For the text-containing cell, return its midpoint in [x, y] coordinate format. 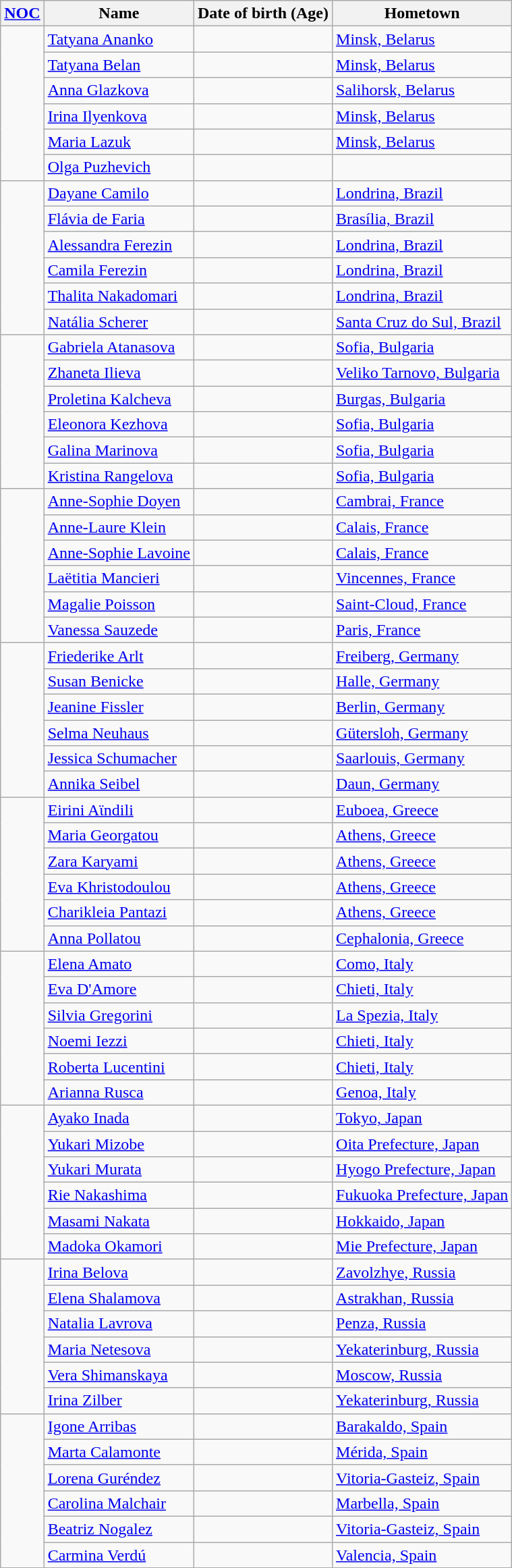
Fukuoka Prefecture, Japan [422, 1195]
La Spezia, Italy [422, 1015]
Vera Shimanskaya [119, 1375]
Maria Georgatou [119, 836]
Anne-Sophie Lavoine [119, 553]
Jessica Schumacher [119, 759]
NOC [22, 13]
Jeanine Fissler [119, 707]
Date of birth (Age) [263, 13]
Eva Khristodoulou [119, 887]
Silvia Gregorini [119, 1015]
Tatyana Belan [119, 65]
Susan Benicke [119, 681]
Maria Lazuk [119, 142]
Lorena Guréndez [119, 1478]
Anne-Laure Klein [119, 527]
Thalita Nakadomari [119, 296]
Halle, Germany [422, 681]
Maria Netesova [119, 1349]
Madoka Okamori [119, 1247]
Masami Nakata [119, 1221]
Name [119, 13]
Dayane Camilo [119, 193]
Moscow, Russia [422, 1375]
Anna Pollatou [119, 938]
Freiberg, Germany [422, 655]
Elena Shalamova [119, 1298]
Mérida, Spain [422, 1452]
Charikleia Pantazi [119, 913]
Roberta Lucentini [119, 1066]
Marbella, Spain [422, 1503]
Burgas, Bulgaria [422, 399]
Euboea, Greece [422, 810]
Irina Belova [119, 1272]
Genoa, Italy [422, 1092]
Penza, Russia [422, 1324]
Marta Calamonte [119, 1452]
Barakaldo, Spain [422, 1426]
Santa Cruz do Sul, Brazil [422, 322]
Carmina Verdú [119, 1555]
Cephalonia, Greece [422, 938]
Astrakhan, Russia [422, 1298]
Rie Nakashima [119, 1195]
Hyogo Prefecture, Japan [422, 1170]
Vincennes, France [422, 578]
Zavolzhye, Russia [422, 1272]
Tatyana Ananko [119, 39]
Laëtitia Mancieri [119, 578]
Beatriz Nogalez [119, 1529]
Proletina Kalcheva [119, 399]
Olga Puzhevich [119, 167]
Tokyo, Japan [422, 1118]
Saarlouis, Germany [422, 759]
Saint-Cloud, France [422, 604]
Kristina Rangelova [119, 476]
Berlin, Germany [422, 707]
Arianna Rusca [119, 1092]
Eirini Aϊndili [119, 810]
Veliko Tarnovo, Bulgaria [422, 373]
Brasília, Brazil [422, 219]
Cambrai, France [422, 502]
Valencia, Spain [422, 1555]
Alessandra Ferezin [119, 244]
Ayako Inada [119, 1118]
Zhaneta Ilieva [119, 373]
Friederike Arlt [119, 655]
Anna Glazkova [119, 90]
Zara Karyami [119, 861]
Gabriela Atanasova [119, 348]
Paris, France [422, 630]
Selma Neuhaus [119, 732]
Irina Ilyenkova [119, 116]
Hometown [422, 13]
Elena Amato [119, 964]
Anne-Sophie Doyen [119, 502]
Daun, Germany [422, 784]
Vanessa Sauzede [119, 630]
Camila Ferezin [119, 270]
Natalia Lavrova [119, 1324]
Noemi Iezzi [119, 1041]
Como, Italy [422, 964]
Magalie Poisson [119, 604]
Eva D'Amore [119, 990]
Eleonora Kezhova [119, 425]
Carolina Malchair [119, 1503]
Flávia de Faria [119, 219]
Oita Prefecture, Japan [422, 1144]
Natália Scherer [119, 322]
Hokkaido, Japan [422, 1221]
Mie Prefecture, Japan [422, 1247]
Irina Zilber [119, 1401]
Gütersloh, Germany [422, 732]
Yukari Mizobe [119, 1144]
Galina Marinova [119, 450]
Salihorsk, Belarus [422, 90]
Annika Seibel [119, 784]
Igone Arribas [119, 1426]
Yukari Murata [119, 1170]
